Output the (X, Y) coordinate of the center of the cell containing the given text.  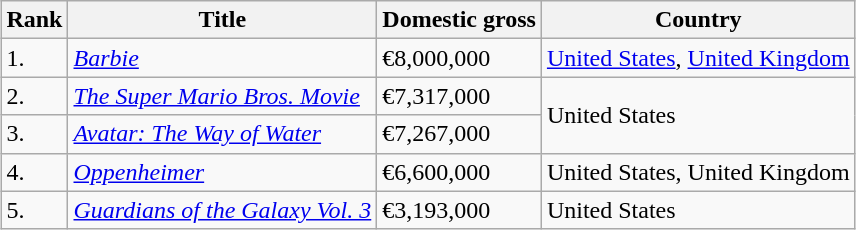
Guardians of the Galaxy Vol. 3 (222, 210)
€6,600,000 (460, 172)
Barbie (222, 58)
The Super Mario Bros. Movie (222, 96)
Rank (34, 20)
€3,193,000 (460, 210)
Domestic gross (460, 20)
€7,267,000 (460, 134)
€8,000,000 (460, 58)
4. (34, 172)
€7,317,000 (460, 96)
5. (34, 210)
3. (34, 134)
Oppenheimer (222, 172)
Avatar: The Way of Water (222, 134)
1. (34, 58)
Country (698, 20)
2. (34, 96)
Title (222, 20)
